Find where the given text appears and provide that cell's center as (x, y) coordinate. 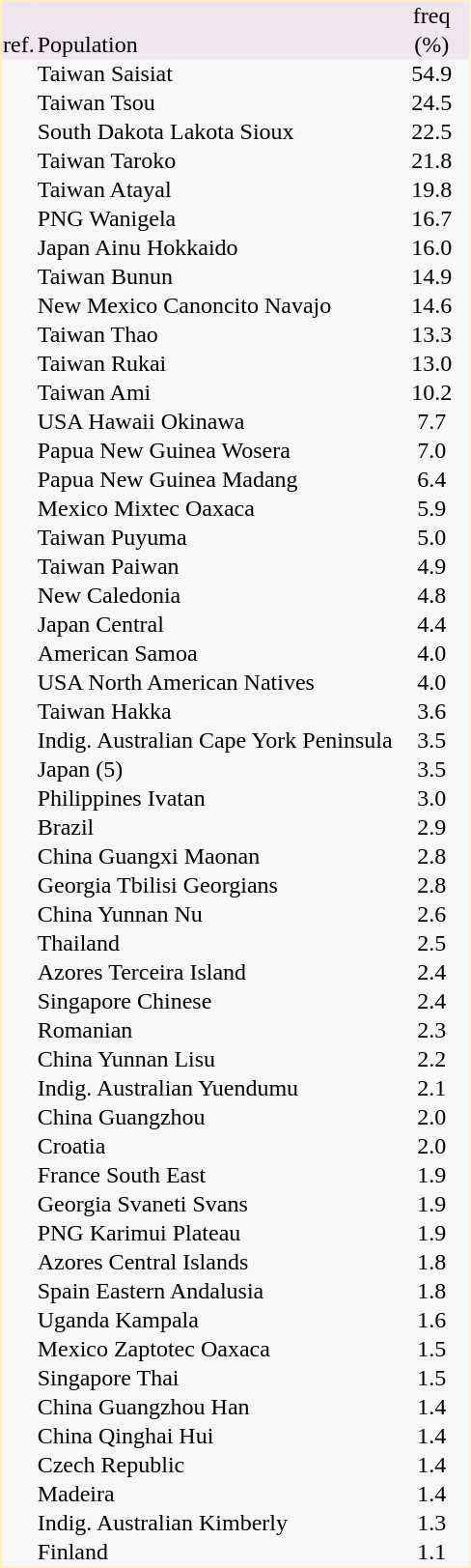
54.9 (431, 74)
14.9 (431, 277)
Spain Eastern Andalusia (214, 1292)
2.2 (431, 1060)
Philippines Ivatan (214, 799)
2.3 (431, 1031)
Japan Central (214, 625)
2.9 (431, 828)
China Guangzhou Han (214, 1408)
Taiwan Saisiat (214, 74)
1.6 (431, 1321)
2.6 (431, 915)
Japan (5) (214, 770)
3.0 (431, 799)
Taiwan Rukai (214, 364)
16.7 (431, 219)
22.5 (431, 132)
14.6 (431, 306)
China Yunnan Nu (214, 915)
China Guangzhou (214, 1118)
19.8 (431, 190)
Taiwan Puyuma (214, 538)
Taiwan Bunun (214, 277)
Taiwan Thao (214, 335)
3.6 (431, 712)
Singapore Thai (214, 1379)
Azores Central Islands (214, 1263)
Croatia (214, 1147)
China Qinghai Hui (214, 1437)
Azores Terceira Island (214, 973)
Thailand (214, 944)
Uganda Kampala (214, 1321)
New Mexico Canoncito Navajo (214, 306)
Taiwan Taroko (214, 161)
PNG Wanigela (214, 219)
13.0 (431, 364)
ref. (19, 45)
4.4 (431, 625)
Papua New Guinea Madang (214, 480)
Taiwan Ami (214, 393)
Singapore Chinese (214, 1002)
Mexico Zaptotec Oaxaca (214, 1350)
China Guangxi Maonan (214, 857)
21.8 (431, 161)
1.3 (431, 1524)
4.9 (431, 567)
France South East (214, 1176)
Taiwan Paiwan (214, 567)
2.5 (431, 944)
(%) (431, 45)
7.0 (431, 451)
24.5 (431, 103)
Japan Ainu Hokkaido (214, 248)
Papua New Guinea Wosera (214, 451)
Georgia Tbilisi Georgians (214, 886)
Indig. Australian Cape York Peninsula (214, 741)
10.2 (431, 393)
Taiwan Tsou (214, 103)
South Dakota Lakota Sioux (214, 132)
Brazil (214, 828)
freq (431, 16)
American Samoa (214, 654)
Taiwan Atayal (214, 190)
7.7 (431, 422)
5.0 (431, 538)
Population (214, 45)
Georgia Svaneti Svans (214, 1205)
4.8 (431, 596)
USA Hawaii Okinawa (214, 422)
Czech Republic (214, 1466)
Indig. Australian Kimberly (214, 1524)
Taiwan Hakka (214, 712)
2.1 (431, 1089)
Mexico Mixtec Oaxaca (214, 509)
16.0 (431, 248)
Finland (214, 1553)
Madeira (214, 1495)
6.4 (431, 480)
13.3 (431, 335)
USA North American Natives (214, 683)
China Yunnan Lisu (214, 1060)
New Caledonia (214, 596)
PNG Karimui Plateau (214, 1234)
5.9 (431, 509)
Indig. Australian Yuendumu (214, 1089)
Romanian (214, 1031)
1.1 (431, 1553)
